Return the (X, Y) coordinate for the center point of the cell that contains the specified text.  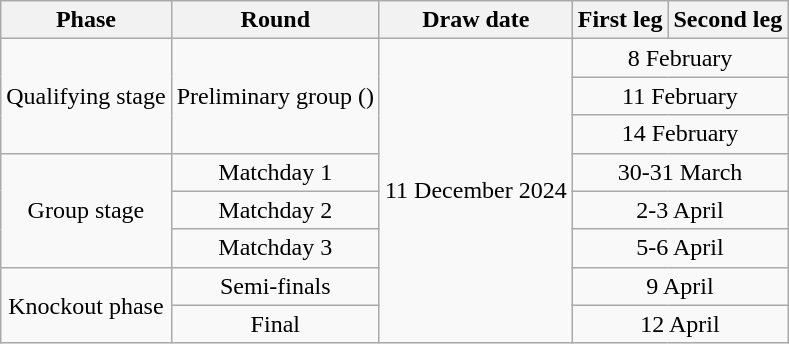
2-3 April (680, 210)
Final (275, 324)
Knockout phase (86, 305)
5-6 April (680, 248)
30-31 March (680, 172)
First leg (620, 20)
Qualifying stage (86, 96)
11 December 2024 (476, 191)
9 April (680, 286)
Round (275, 20)
Draw date (476, 20)
11 February (680, 96)
Matchday 1 (275, 172)
Preliminary group () (275, 96)
Second leg (728, 20)
Phase (86, 20)
Matchday 3 (275, 248)
8 February (680, 58)
12 April (680, 324)
Group stage (86, 210)
Matchday 2 (275, 210)
Semi-finals (275, 286)
14 February (680, 134)
